Pinpoint the cell where the given text exists, returning its [x, y] midpoint coordinate. 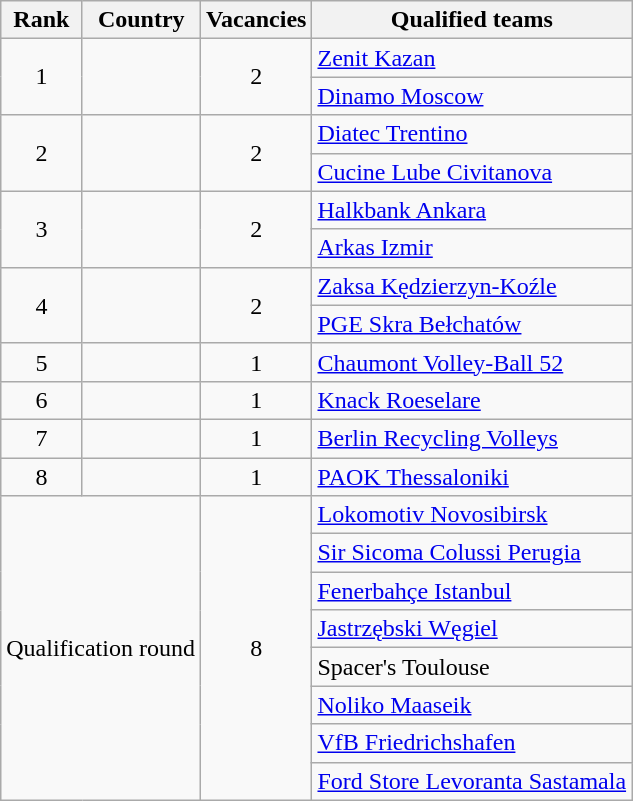
Noliko Maaseik [472, 705]
Arkas Izmir [472, 248]
Spacer's Toulouse [472, 667]
VfB Friedrichshafen [472, 743]
Chaumont Volley-Ball 52 [472, 362]
Lokomotiv Novosibirsk [472, 515]
Dinamo Moscow [472, 96]
PAOK Thessaloniki [472, 477]
Cucine Lube Civitanova [472, 172]
7 [42, 438]
3 [42, 229]
Berlin Recycling Volleys [472, 438]
Ford Store Levoranta Sastamala [472, 781]
PGE Skra Bełchatów [472, 324]
5 [42, 362]
Zenit Kazan [472, 58]
Sir Sicoma Colussi Perugia [472, 553]
6 [42, 400]
Fenerbahçe Istanbul [472, 591]
Jastrzębski Węgiel [472, 629]
Halkbank Ankara [472, 210]
Qualification round [101, 648]
Zaksa Kędzierzyn-Koźle [472, 286]
Qualified teams [472, 20]
4 [42, 305]
Knack Roeselare [472, 400]
Diatec Trentino [472, 134]
Rank [42, 20]
Vacancies [256, 20]
Country [141, 20]
